For the text-containing cell, return its midpoint in (x, y) coordinate format. 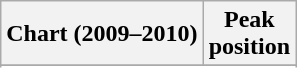
Peakposition (249, 34)
Chart (2009–2010) (102, 34)
